From the cell containing the given text, extract its center point as [x, y] coordinate. 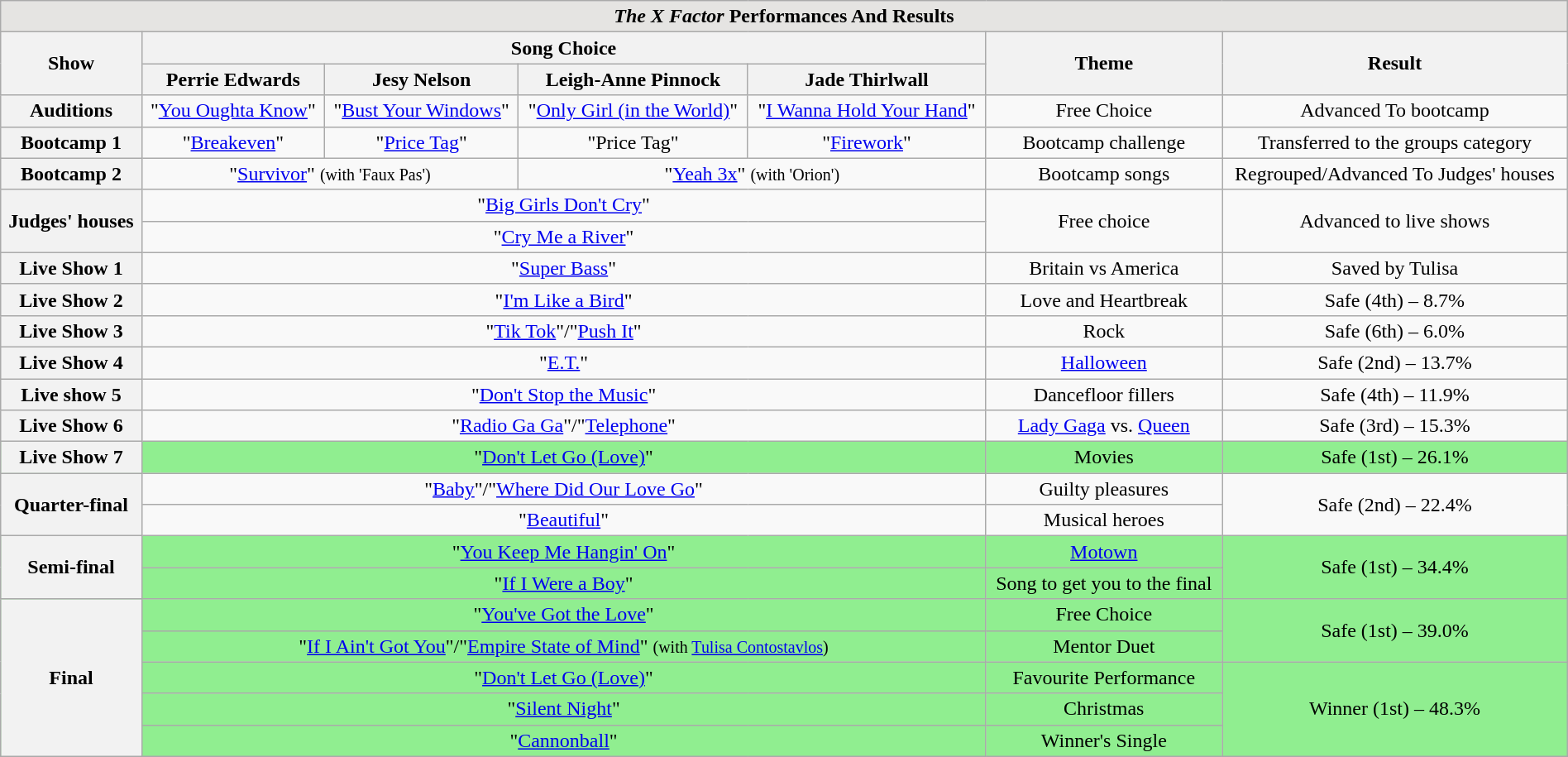
"E.T." [564, 362]
Song Choice [564, 48]
Free choice [1104, 221]
Jesy Nelson [421, 79]
Bootcamp challenge [1104, 142]
Result [1395, 64]
Movies [1104, 458]
Song to get you to the final [1104, 583]
"Tik Tok"/"Push It" [564, 331]
Quarter-final [71, 505]
"Cannonball" [564, 740]
Live Show 3 [71, 331]
"Only Girl (in the World)" [633, 111]
Love and Heartbreak [1104, 299]
"You've Got the Love" [564, 615]
Live Show 1 [71, 268]
"Breakeven" [233, 142]
"Cry Me a River" [564, 237]
Advanced to live shows [1395, 221]
"If I Were a Boy" [564, 583]
"Radio Ga Ga"/"Telephone" [564, 426]
Transferred to the groups category [1395, 142]
Regrouped/Advanced To Judges' houses [1395, 174]
Safe (1st) – 26.1% [1395, 458]
Live Show 7 [71, 458]
"Beautiful" [564, 520]
Favourite Performance [1104, 678]
"You Oughta Know" [233, 111]
Safe (6th) – 6.0% [1395, 331]
Mentor Duet [1104, 646]
Saved by Tulisa [1395, 268]
"Yeah 3x" (with 'Orion') [753, 174]
Leigh-Anne Pinnock [633, 79]
Safe (3rd) – 15.3% [1395, 426]
Perrie Edwards [233, 79]
Winner (1st) – 48.3% [1395, 709]
Safe (4th) – 8.7% [1395, 299]
"I Wanna Hold Your Hand" [867, 111]
Theme [1104, 64]
"Firework" [867, 142]
Safe (2nd) – 13.7% [1395, 362]
Judges' houses [71, 221]
Motown [1104, 552]
Bootcamp songs [1104, 174]
Bootcamp 1 [71, 142]
Halloween [1104, 362]
Jade Thirlwall [867, 79]
Safe (4th) – 11.9% [1395, 395]
Musical heroes [1104, 520]
Safe (1st) – 39.0% [1395, 630]
Bootcamp 2 [71, 174]
"Silent Night" [564, 709]
Final [71, 678]
"Survivor" (with 'Faux Pas') [330, 174]
Auditions [71, 111]
Dancefloor fillers [1104, 395]
Live Show 2 [71, 299]
Guilty pleasures [1104, 489]
"If I Ain't Got You"/"Empire State of Mind" (with Tulisa Contostavlos) [564, 646]
The X Factor Performances And Results [784, 17]
Lady Gaga vs. Queen [1104, 426]
Winner's Single [1104, 740]
"Big Girls Don't Cry" [564, 205]
Britain vs America [1104, 268]
"Super Bass" [564, 268]
Live Show 6 [71, 426]
"I'm Like a Bird" [564, 299]
"Bust Your Windows" [421, 111]
Safe (1st) – 34.4% [1395, 568]
Live Show 4 [71, 362]
Christmas [1104, 709]
"Baby"/"Where Did Our Love Go" [564, 489]
Semi-final [71, 568]
Safe (2nd) – 22.4% [1395, 505]
"Don't Stop the Music" [564, 395]
Live show 5 [71, 395]
Advanced To bootcamp [1395, 111]
Rock [1104, 331]
"You Keep Me Hangin' On" [564, 552]
Show [71, 64]
